Locate the cell with the specified text and output its [X, Y] center coordinate. 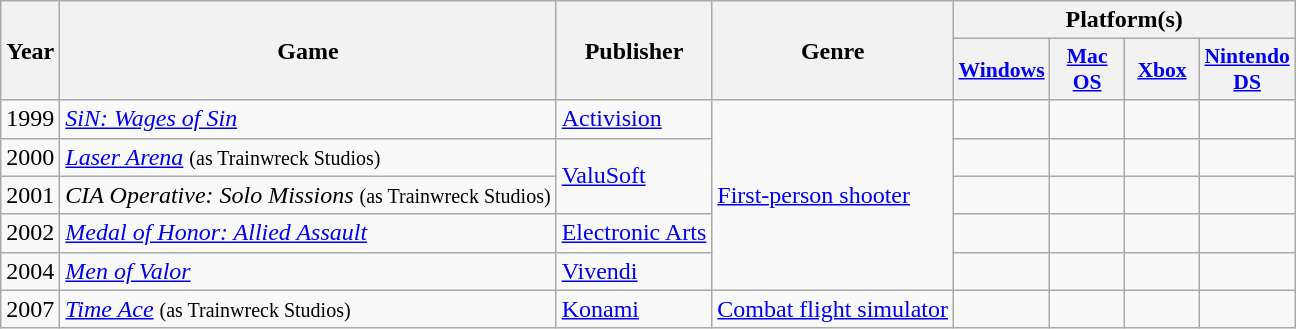
2002 [30, 233]
Electronic Arts [634, 233]
2004 [30, 271]
Publisher [634, 50]
Activision [634, 119]
Konami [634, 309]
Game [308, 50]
Vivendi [634, 271]
Men of Valor [308, 271]
Mac OS [1088, 70]
2000 [30, 157]
Combat flight simulator [833, 309]
Platform(s) [1124, 20]
CIA Operative: Solo Missions (as Trainwreck Studios) [308, 195]
Time Ace (as Trainwreck Studios) [308, 309]
ValuSoft [634, 176]
2007 [30, 309]
2001 [30, 195]
Medal of Honor: Allied Assault [308, 233]
SiN: Wages of Sin [308, 119]
Nintendo DS [1246, 70]
Year [30, 50]
Windows [1002, 70]
1999 [30, 119]
Xbox [1162, 70]
Genre [833, 50]
First-person shooter [833, 195]
Laser Arena (as Trainwreck Studios) [308, 157]
